Find where the given text appears and provide that cell's center as [X, Y] coordinate. 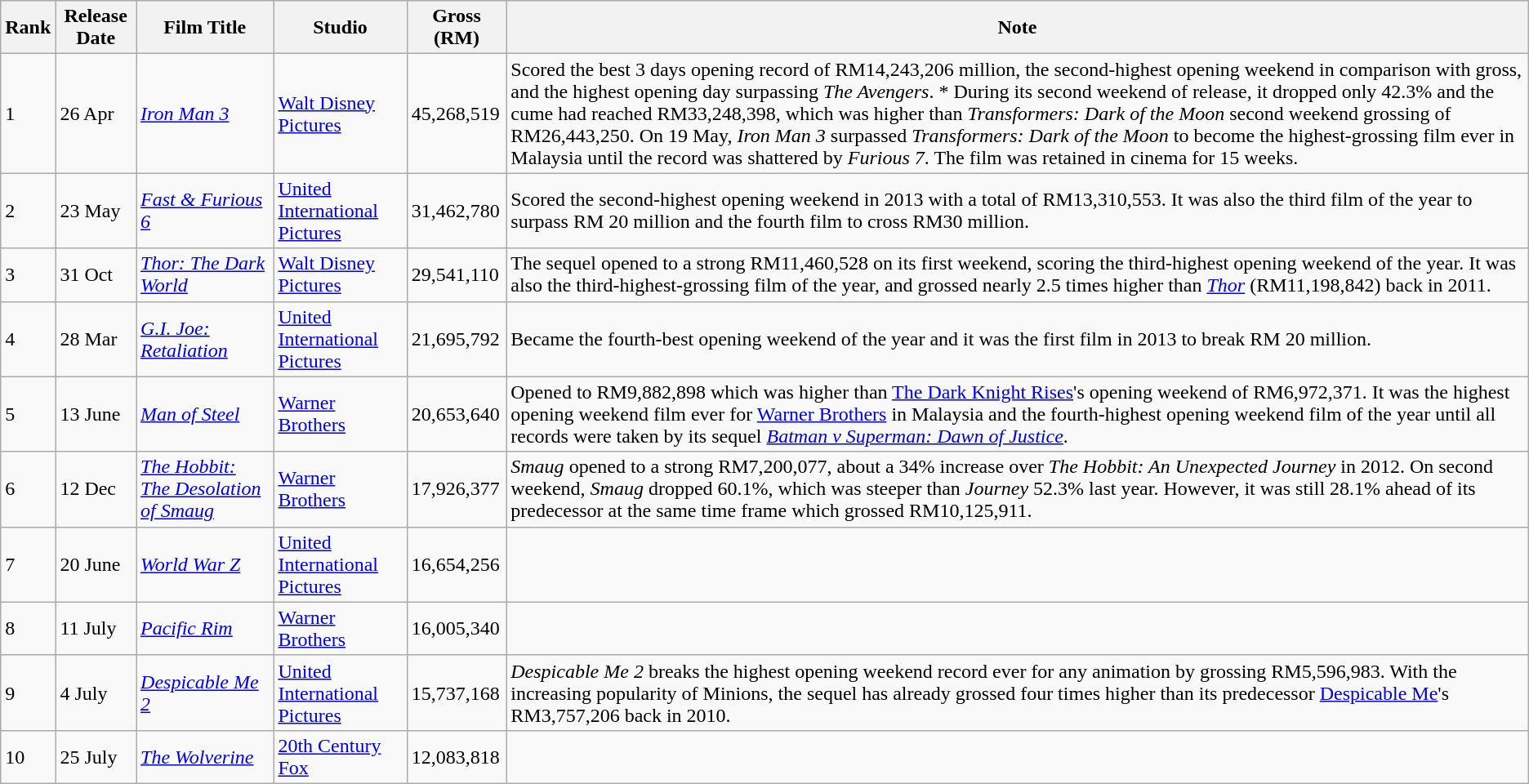
16,005,340 [457, 629]
7 [28, 564]
31,462,780 [457, 211]
Note [1018, 28]
6 [28, 489]
3 [28, 274]
31 Oct [96, 274]
Became the fourth-best opening weekend of the year and it was the first film in 2013 to break RM 20 million. [1018, 339]
Film Title [205, 28]
8 [28, 629]
17,926,377 [457, 489]
9 [28, 693]
11 July [96, 629]
26 Apr [96, 114]
Iron Man 3 [205, 114]
23 May [96, 211]
16,654,256 [457, 564]
Thor: The Dark World [205, 274]
5 [28, 414]
45,268,519 [457, 114]
29,541,110 [457, 274]
Release Date [96, 28]
2 [28, 211]
25 July [96, 756]
10 [28, 756]
G.I. Joe: Retaliation [205, 339]
13 June [96, 414]
15,737,168 [457, 693]
Despicable Me 2 [205, 693]
Gross (RM) [457, 28]
28 Mar [96, 339]
4 [28, 339]
The Wolverine [205, 756]
Man of Steel [205, 414]
World War Z [205, 564]
12 Dec [96, 489]
21,695,792 [457, 339]
Studio [340, 28]
20th Century Fox [340, 756]
4 July [96, 693]
Pacific Rim [205, 629]
20 June [96, 564]
12,083,818 [457, 756]
Rank [28, 28]
1 [28, 114]
The Hobbit: The Desolation of Smaug [205, 489]
Fast & Furious 6 [205, 211]
20,653,640 [457, 414]
